Determine the [X, Y] coordinate at the center of the cell enclosing the given text.  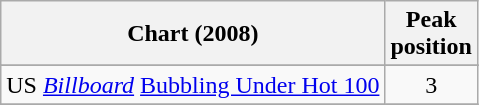
US Billboard Bubbling Under Hot 100 [193, 85]
Chart (2008) [193, 34]
3 [431, 85]
Peakposition [431, 34]
